Locate the cell with the specified text and output its (X, Y) center coordinate. 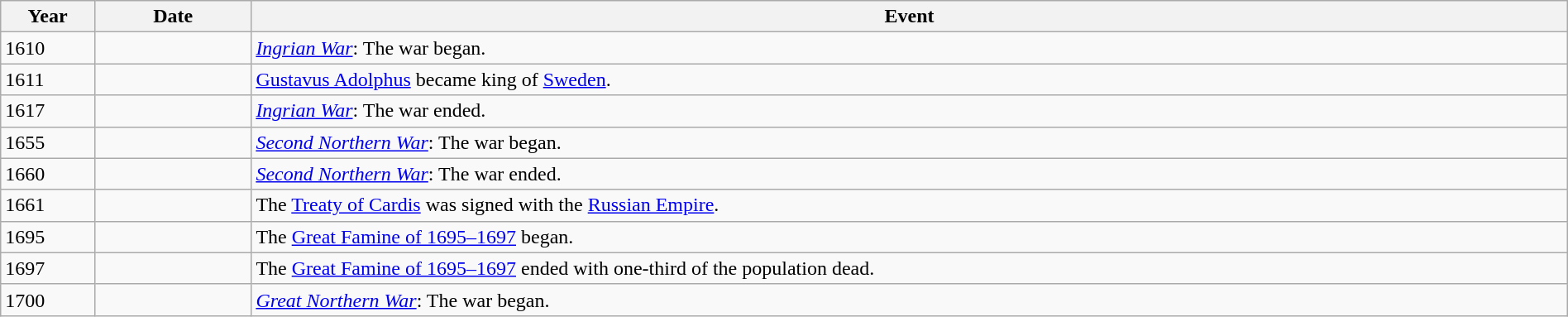
1617 (48, 111)
Second Northern War: The war ended. (910, 174)
Year (48, 17)
1655 (48, 142)
1661 (48, 205)
1697 (48, 268)
Great Northern War: The war began. (910, 300)
Ingrian War: The war began. (910, 48)
1611 (48, 79)
The Treaty of Cardis was signed with the Russian Empire. (910, 205)
1610 (48, 48)
1660 (48, 174)
Second Northern War: The war began. (910, 142)
1700 (48, 300)
The Great Famine of 1695–1697 ended with one-third of the population dead. (910, 268)
Event (910, 17)
1695 (48, 237)
Gustavus Adolphus became king of Sweden. (910, 79)
The Great Famine of 1695–1697 began. (910, 237)
Date (172, 17)
Ingrian War: The war ended. (910, 111)
